Search for the cell housing the specified text and yield its [x, y] center coordinate. 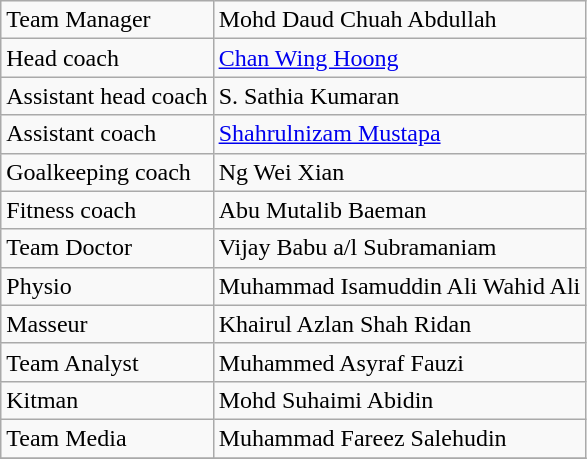
Head coach [107, 58]
Muhammad Isamuddin Ali Wahid Ali [400, 286]
Team Analyst [107, 362]
Goalkeeping coach [107, 172]
Shahrulnizam Mustapa [400, 134]
Muhammad Fareez Salehudin [400, 438]
Abu Mutalib Baeman [400, 210]
Chan Wing Hoong [400, 58]
Vijay Babu a/l Subramaniam [400, 248]
Assistant coach [107, 134]
Masseur [107, 324]
Muhammed Asyraf Fauzi [400, 362]
Team Media [107, 438]
Team Doctor [107, 248]
Kitman [107, 400]
Team Manager [107, 20]
S. Sathia Kumaran [400, 96]
Khairul Azlan Shah Ridan [400, 324]
Mohd Suhaimi Abidin [400, 400]
Ng Wei Xian [400, 172]
Mohd Daud Chuah Abdullah [400, 20]
Assistant head coach [107, 96]
Fitness coach [107, 210]
Physio [107, 286]
